Return the [X, Y] coordinate for the center point of the cell that contains the specified text.  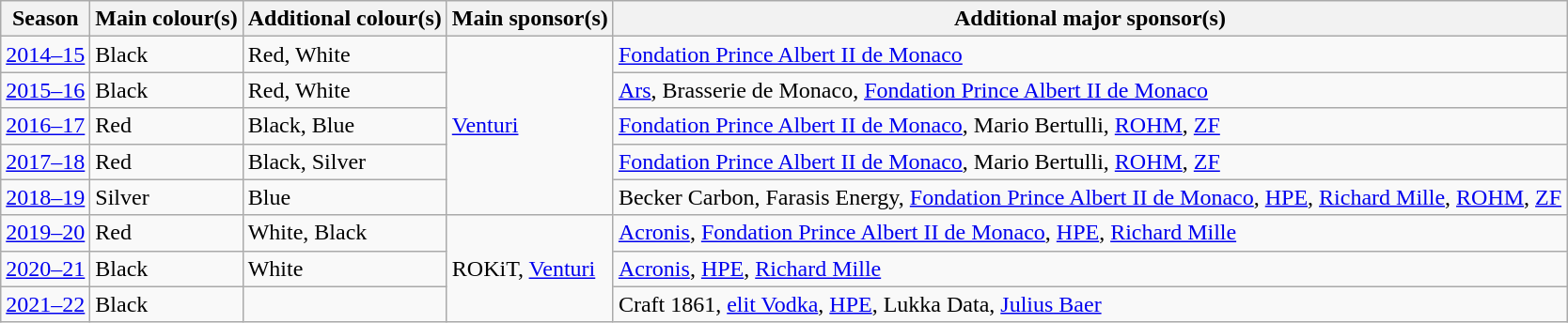
Silver [166, 197]
Main colour(s) [166, 19]
White, Black [344, 233]
2020–21 [45, 269]
2015–16 [45, 90]
Ars, Brasserie de Monaco, Fondation Prince Albert II de Monaco [1090, 90]
Becker Carbon, Farasis Energy, Fondation Prince Albert II de Monaco, HPE, Richard Mille, ROHM, ZF [1090, 197]
Black, Blue [344, 126]
Acronis, Fondation Prince Albert II de Monaco, HPE, Richard Mille [1090, 233]
Main sponsor(s) [530, 19]
Additional colour(s) [344, 19]
Craft 1861, elit Vodka, HPE, Lukka Data, Julius Baer [1090, 304]
2016–17 [45, 126]
ROKiT, Venturi [530, 269]
Acronis, HPE, Richard Mille [1090, 269]
White [344, 269]
Fondation Prince Albert II de Monaco [1090, 54]
Blue [344, 197]
Black, Silver [344, 161]
2021–22 [45, 304]
2017–18 [45, 161]
2014–15 [45, 54]
Additional major sponsor(s) [1090, 19]
2018–19 [45, 197]
2019–20 [45, 233]
Season [45, 19]
Venturi [530, 126]
